Search for the cell housing the specified text and yield its [x, y] center coordinate. 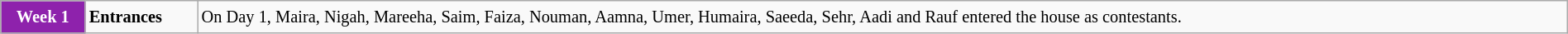
Entrances [141, 17]
Week 1 [43, 17]
On Day 1, Maira, Nigah, Mareeha, Saim, Faiza, Nouman, Aamna, Umer, Humaira, Saeeda, Sehr, Aadi and Rauf entered the house as contestants. [883, 17]
